Provide the [X, Y] coordinate of the cell's center where the given text is located.  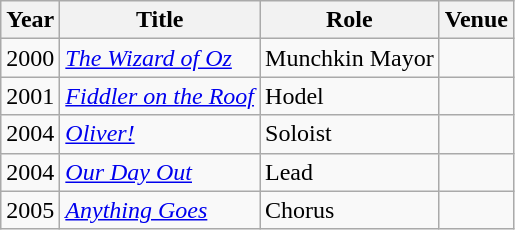
Munchkin Mayor [350, 58]
Year [30, 20]
Fiddler on the Roof [160, 96]
Title [160, 20]
Anything Goes [160, 210]
Role [350, 20]
Hodel [350, 96]
Soloist [350, 134]
Our Day Out [160, 172]
Oliver! [160, 134]
2001 [30, 96]
Chorus [350, 210]
The Wizard of Oz [160, 58]
Lead [350, 172]
Venue [476, 20]
2000 [30, 58]
2005 [30, 210]
